Detect which cell encompasses the target text, then output its [X, Y] center coordinate. 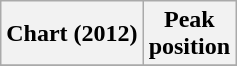
Chart (2012) [72, 34]
Peakposition [189, 34]
